Find where the given text appears and provide that cell's center as [X, Y] coordinate. 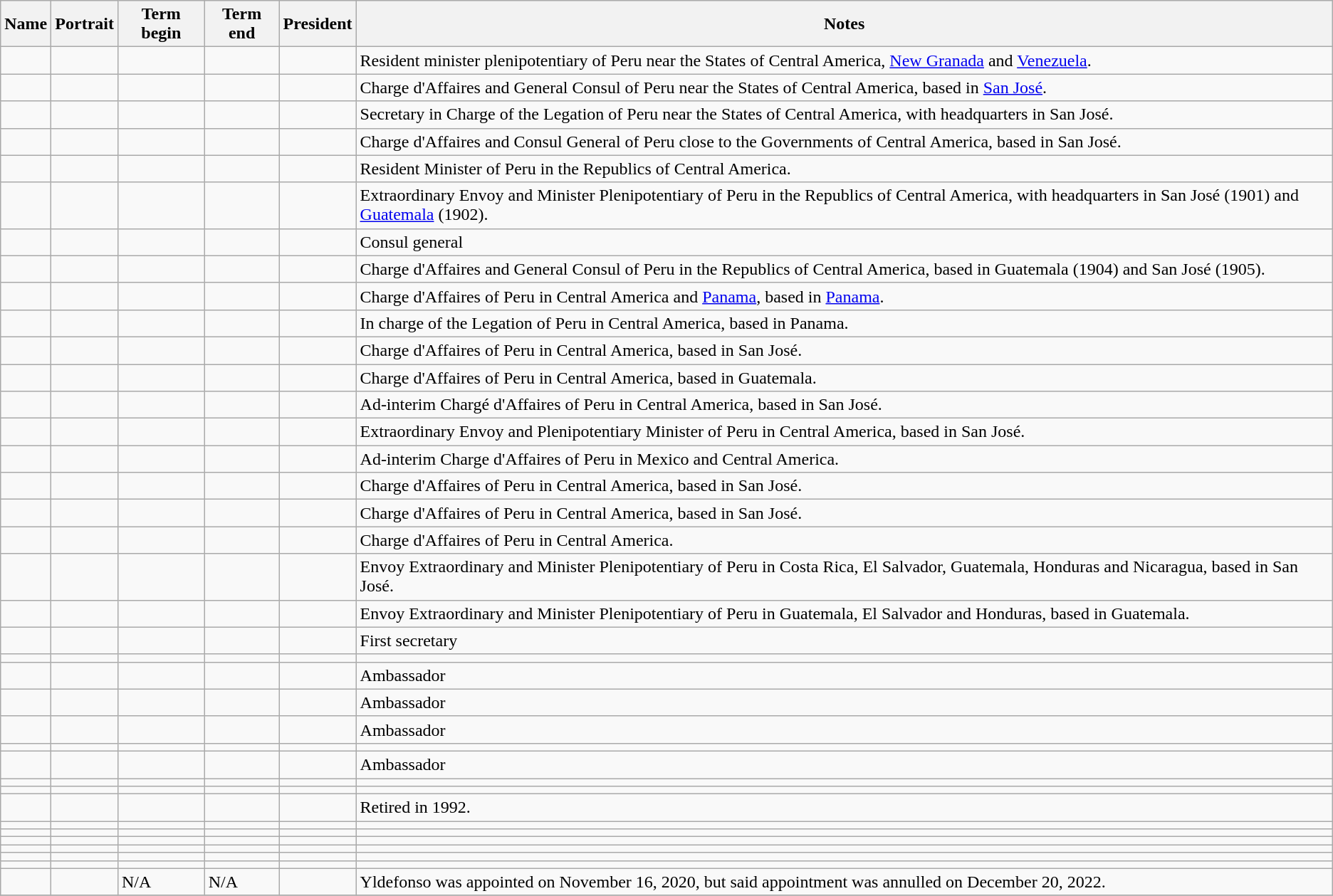
President [318, 24]
Retired in 1992. [845, 808]
Charge d'Affaires of Peru in Central America and Panama, based in Panama. [845, 296]
Charge d'Affaires of Peru in Central America, based in Guatemala. [845, 378]
Charge d'Affaires of Peru in Central America. [845, 540]
Envoy Extraordinary and Minister Plenipotentiary of Peru in Costa Rica, El Salvador, Guatemala, Honduras and Nicaragua, based in San José. [845, 576]
Term end [242, 24]
Consul general [845, 242]
Resident Minister of Peru in the Republics of Central America. [845, 169]
Ad-interim Chargé d'Affaires of Peru in Central America, based in San José. [845, 405]
Name [26, 24]
Charge d'Affaires and Consul General of Peru close to the Governments of Central America, based in San José. [845, 142]
Ad-interim Charge d'Affaires of Peru in Mexico and Central America. [845, 459]
Extraordinary Envoy and Plenipotentiary Minister of Peru in Central America, based in San José. [845, 432]
Envoy Extraordinary and Minister Plenipotentiary of Peru in Guatemala, El Salvador and Honduras, based in Guatemala. [845, 613]
Yldefonso was appointed on November 16, 2020, but said appointment was annulled on December 20, 2022. [845, 882]
In charge of the Legation of Peru in Central America, based in Panama. [845, 323]
Notes [845, 24]
Resident minister plenipotentiary of Peru near the States of Central America, New Granada and Venezuela. [845, 60]
Charge d'Affaires and General Consul of Peru near the States of Central America, based in San José. [845, 88]
First secretary [845, 641]
Secretary in Charge of the Legation of Peru near the States of Central America, with headquarters in San José. [845, 115]
Term begin [161, 24]
Charge d'Affaires and General Consul of Peru in the Republics of Central America, based in Guatemala (1904) and San José (1905). [845, 269]
Portrait [85, 24]
